Output the (x, y) coordinate of the center of the cell containing the given text.  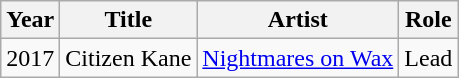
Title (128, 20)
Citizen Kane (128, 58)
Artist (298, 20)
Lead (428, 58)
Year (30, 20)
Nightmares on Wax (298, 58)
2017 (30, 58)
Role (428, 20)
